For the text-containing cell, return its midpoint in [X, Y] coordinate format. 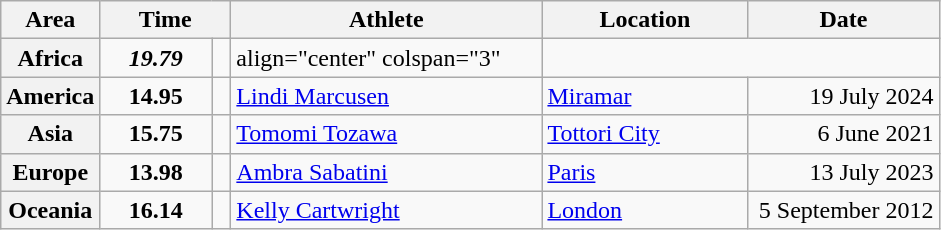
Ambra Sabatini [386, 172]
Time [166, 20]
Miramar [645, 96]
19 July 2024 [844, 96]
Africa [50, 58]
America [50, 96]
Asia [50, 134]
Tottori City [645, 134]
13.98 [156, 172]
5 September 2012 [844, 210]
align="center" colspan="3" [386, 58]
Tomomi Tozawa [386, 134]
13 July 2023 [844, 172]
London [645, 210]
16.14 [156, 210]
14.95 [156, 96]
19.79 [156, 58]
Athlete [386, 20]
Kelly Cartwright [386, 210]
6 June 2021 [844, 134]
Paris [645, 172]
Area [50, 20]
Europe [50, 172]
Location [645, 20]
Oceania [50, 210]
Lindi Marcusen [386, 96]
15.75 [156, 134]
Date [844, 20]
